Output the (X, Y) coordinate of the center of the cell containing the given text.  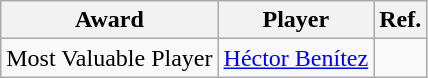
Most Valuable Player (110, 58)
Award (110, 20)
Héctor Benítez (296, 58)
Player (296, 20)
Ref. (400, 20)
